Extract the (X, Y) coordinate from the center of the cell holding the provided text.  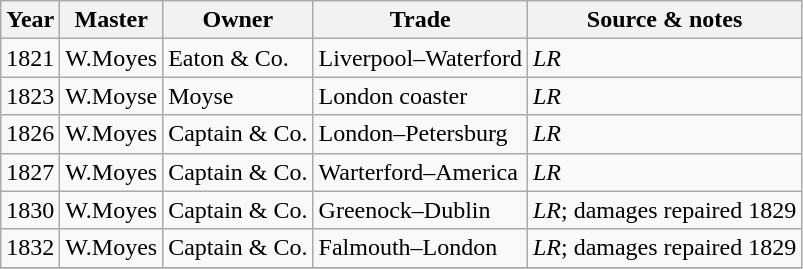
Eaton & Co. (238, 58)
Warterford–America (420, 172)
London coaster (420, 96)
1830 (30, 210)
London–Petersburg (420, 134)
Owner (238, 20)
W.Moyse (112, 96)
Greenock–Dublin (420, 210)
1826 (30, 134)
1821 (30, 58)
Master (112, 20)
1832 (30, 248)
Trade (420, 20)
1823 (30, 96)
Falmouth–London (420, 248)
1827 (30, 172)
Source & notes (664, 20)
Year (30, 20)
Liverpool–Waterford (420, 58)
Moyse (238, 96)
